Detect which cell encompasses the target text, then output its (x, y) center coordinate. 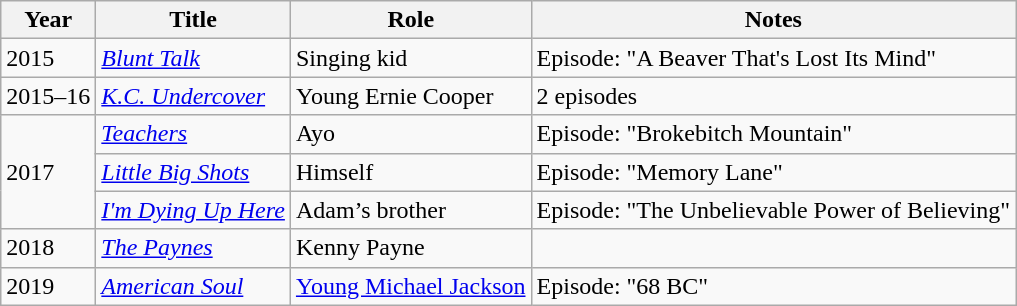
Singing kid (410, 58)
The Paynes (194, 248)
2015 (48, 58)
Episode: "A Beaver That's Lost Its Mind" (774, 58)
Episode: "Memory Lane" (774, 172)
Episode: "68 BC" (774, 286)
Teachers (194, 134)
Title (194, 20)
Notes (774, 20)
Little Big Shots (194, 172)
Ayo (410, 134)
Himself (410, 172)
I'm Dying Up Here (194, 210)
Year (48, 20)
Adam’s brother (410, 210)
Episode: "The Unbelievable Power of Believing" (774, 210)
Role (410, 20)
Episode: "Brokebitch Mountain" (774, 134)
Kenny Payne (410, 248)
2019 (48, 286)
2018 (48, 248)
K.C. Undercover (194, 96)
2017 (48, 172)
2015–16 (48, 96)
Young Ernie Cooper (410, 96)
Young Michael Jackson (410, 286)
American Soul (194, 286)
Blunt Talk (194, 58)
2 episodes (774, 96)
